Find where the given text appears and provide that cell's center as [X, Y] coordinate. 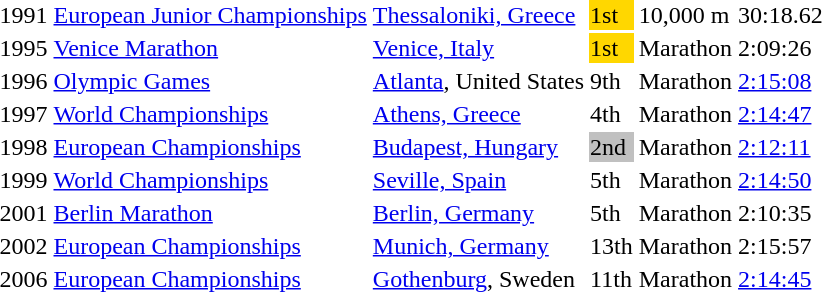
Seville, Spain [478, 180]
European Junior Championships [210, 15]
9th [612, 81]
Berlin, Germany [478, 213]
Athens, Greece [478, 114]
Olympic Games [210, 81]
Thessaloniki, Greece [478, 15]
13th [612, 246]
Berlin Marathon [210, 213]
4th [612, 114]
Munich, Germany [478, 246]
Venice Marathon [210, 48]
2nd [612, 147]
Budapest, Hungary [478, 147]
10,000 m [685, 15]
Atlanta, United States [478, 81]
Venice, Italy [478, 48]
